Capture the cell that displays the provided text and extract its (x, y) central coordinate. 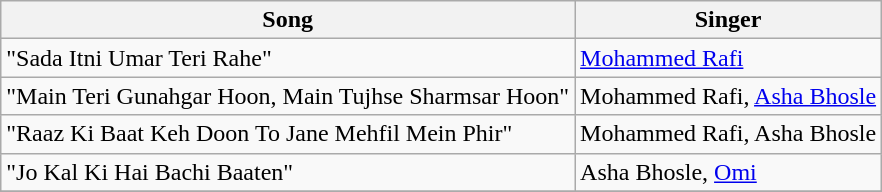
Song (288, 20)
"Jo Kal Ki Hai Bachi Baaten" (288, 172)
Asha Bhosle, Omi (728, 172)
"Sada Itni Umar Teri Rahe" (288, 58)
Singer (728, 20)
"Main Teri Gunahgar Hoon, Main Tujhse Sharmsar Hoon" (288, 96)
Mohammed Rafi (728, 58)
"Raaz Ki Baat Keh Doon To Jane Mehfil Mein Phir" (288, 134)
